Detect which cell encompasses the target text, then output its (X, Y) center coordinate. 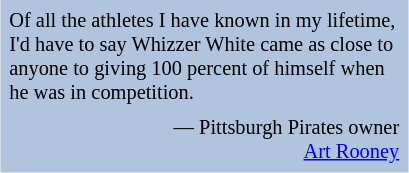
— Pittsburgh Pirates ownerArt Rooney (204, 140)
